Search for the cell housing the specified text and yield its (x, y) center coordinate. 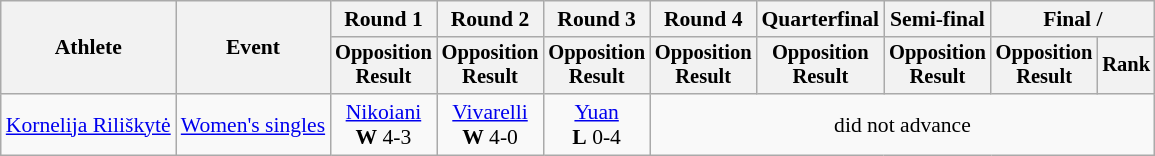
Round 3 (596, 19)
Nikoiani W 4-3 (384, 124)
Event (253, 48)
Round 4 (704, 19)
did not advance (902, 124)
Women's singles (253, 124)
Final / (1073, 19)
Round 2 (490, 19)
Semi-final (938, 19)
Quarterfinal (821, 19)
Round 1 (384, 19)
Rank (1126, 66)
Kornelija Riliškytė (88, 124)
Athlete (88, 48)
Vivarelli W 4-0 (490, 124)
Yuan L 0-4 (596, 124)
